From the cell containing the given text, extract its center point as [x, y] coordinate. 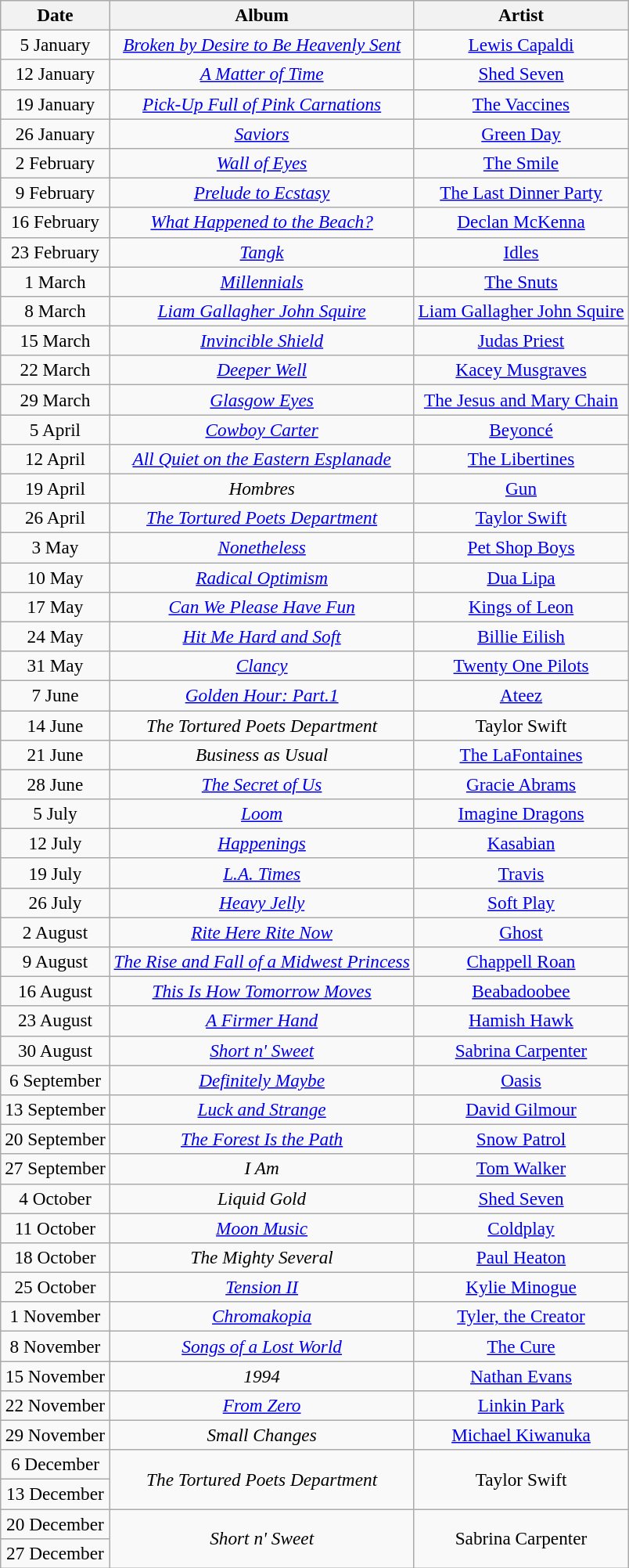
The Snuts [521, 281]
Date [55, 15]
15 November [55, 1375]
1994 [261, 1375]
Business as Usual [261, 755]
Golden Hour: Part.1 [261, 695]
26 July [55, 903]
Kasabian [521, 843]
16 August [55, 991]
29 March [55, 399]
Prelude to Ecstasy [261, 193]
Oasis [521, 1080]
Hamish Hawk [521, 1021]
The Vaccines [521, 104]
The Secret of Us [261, 784]
Declan McKenna [521, 222]
Billie Eilish [521, 636]
19 January [55, 104]
21 June [55, 755]
The Jesus and Mary Chain [521, 399]
1 November [55, 1317]
The Cure [521, 1346]
23 February [55, 252]
All Quiet on the Eastern Esplanade [261, 459]
Definitely Maybe [261, 1080]
14 June [55, 725]
18 October [55, 1257]
Beabadoobee [521, 991]
24 May [55, 636]
Broken by Desire to Be Heavenly Sent [261, 45]
6 September [55, 1080]
2 August [55, 932]
Radical Optimism [261, 577]
7 June [55, 695]
This Is How Tomorrow Moves [261, 991]
Liquid Gold [261, 1199]
Moon Music [261, 1227]
29 November [55, 1435]
The Forest Is the Path [261, 1139]
4 October [55, 1199]
Can We Please Have Fun [261, 607]
5 April [55, 429]
Deeper Well [261, 370]
19 April [55, 488]
Tension II [261, 1287]
A Matter of Time [261, 74]
Millennials [261, 281]
Idles [521, 252]
11 October [55, 1227]
Pet Shop Boys [521, 547]
Green Day [521, 133]
9 February [55, 193]
Ateez [521, 695]
Gracie Abrams [521, 784]
I Am [261, 1169]
The Libertines [521, 459]
Pick-Up Full of Pink Carnations [261, 104]
Loom [261, 813]
8 March [55, 311]
Album [261, 15]
31 May [55, 665]
27 September [55, 1169]
22 March [55, 370]
30 August [55, 1051]
20 December [55, 1523]
Saviors [261, 133]
Paul Heaton [521, 1257]
10 May [55, 577]
Rite Here Rite Now [261, 932]
Michael Kiwanuka [521, 1435]
8 November [55, 1346]
Coldplay [521, 1227]
Small Changes [261, 1435]
Gun [521, 488]
Snow Patrol [521, 1139]
Tyler, the Creator [521, 1317]
The Smile [521, 163]
Songs of a Lost World [261, 1346]
Artist [521, 15]
17 May [55, 607]
28 June [55, 784]
Lewis Capaldi [521, 45]
Cowboy Carter [261, 429]
Kings of Leon [521, 607]
Heavy Jelly [261, 903]
Linkin Park [521, 1405]
12 July [55, 843]
20 September [55, 1139]
1 March [55, 281]
13 September [55, 1109]
Chromakopia [261, 1317]
Tangk [261, 252]
26 April [55, 518]
The LaFontaines [521, 755]
2 February [55, 163]
5 July [55, 813]
L.A. Times [261, 873]
A Firmer Hand [261, 1021]
16 February [55, 222]
5 January [55, 45]
Beyoncé [521, 429]
3 May [55, 547]
David Gilmour [521, 1109]
12 April [55, 459]
15 March [55, 341]
Imagine Dragons [521, 813]
Wall of Eyes [261, 163]
Hit Me Hard and Soft [261, 636]
Luck and Strange [261, 1109]
Invincible Shield [261, 341]
Chappell Roan [521, 961]
Glasgow Eyes [261, 399]
26 January [55, 133]
Kacey Musgraves [521, 370]
Kylie Minogue [521, 1287]
6 December [55, 1465]
Soft Play [521, 903]
Hombres [261, 488]
25 October [55, 1287]
Nathan Evans [521, 1375]
Ghost [521, 932]
Dua Lipa [521, 577]
Travis [521, 873]
Judas Priest [521, 341]
Tom Walker [521, 1169]
The Mighty Several [261, 1257]
23 August [55, 1021]
What Happened to the Beach? [261, 222]
Happenings [261, 843]
22 November [55, 1405]
Clancy [261, 665]
The Last Dinner Party [521, 193]
19 July [55, 873]
13 December [55, 1494]
From Zero [261, 1405]
The Rise and Fall of a Midwest Princess [261, 961]
Twenty One Pilots [521, 665]
27 December [55, 1553]
12 January [55, 74]
9 August [55, 961]
Nonetheless [261, 547]
